Scan for the cell matching the given text and deliver its (x, y) coordinate at center. 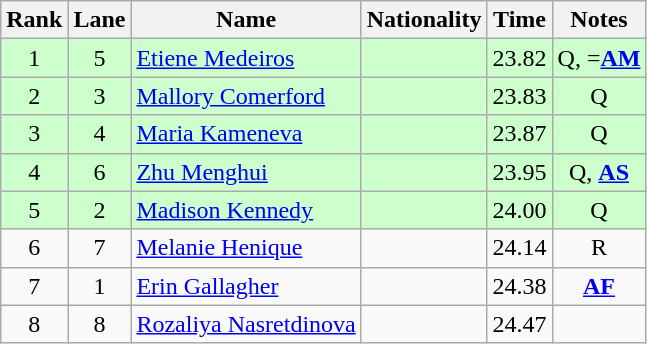
Rank (34, 20)
Zhu Menghui (246, 172)
24.38 (520, 286)
Lane (100, 20)
Madison Kennedy (246, 210)
23.83 (520, 96)
24.47 (520, 324)
Maria Kameneva (246, 134)
23.82 (520, 58)
Nationality (424, 20)
Notes (599, 20)
Etiene Medeiros (246, 58)
Mallory Comerford (246, 96)
24.14 (520, 248)
R (599, 248)
24.00 (520, 210)
23.87 (520, 134)
AF (599, 286)
Q, AS (599, 172)
Time (520, 20)
Erin Gallagher (246, 286)
Q, =AM (599, 58)
Melanie Henique (246, 248)
23.95 (520, 172)
Name (246, 20)
Rozaliya Nasretdinova (246, 324)
